Provide the (x, y) coordinate of the cell's center where the given text is located.  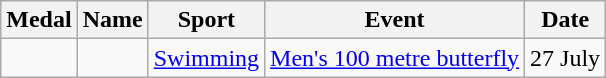
Swimming (206, 58)
Men's 100 metre butterfly (395, 58)
Event (395, 20)
Sport (206, 20)
27 July (566, 58)
Name (112, 20)
Date (566, 20)
Medal (39, 20)
